Identify which cell holds the provided text, then report its (X, Y) central coordinate. 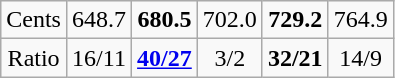
702.0 (230, 20)
40/27 (165, 58)
32/21 (295, 58)
Cents (34, 20)
14/9 (360, 58)
3/2 (230, 58)
648.7 (98, 20)
729.2 (295, 20)
680.5 (165, 20)
764.9 (360, 20)
Ratio (34, 58)
16/11 (98, 58)
